From the cell containing the given text, extract its center point as [x, y] coordinate. 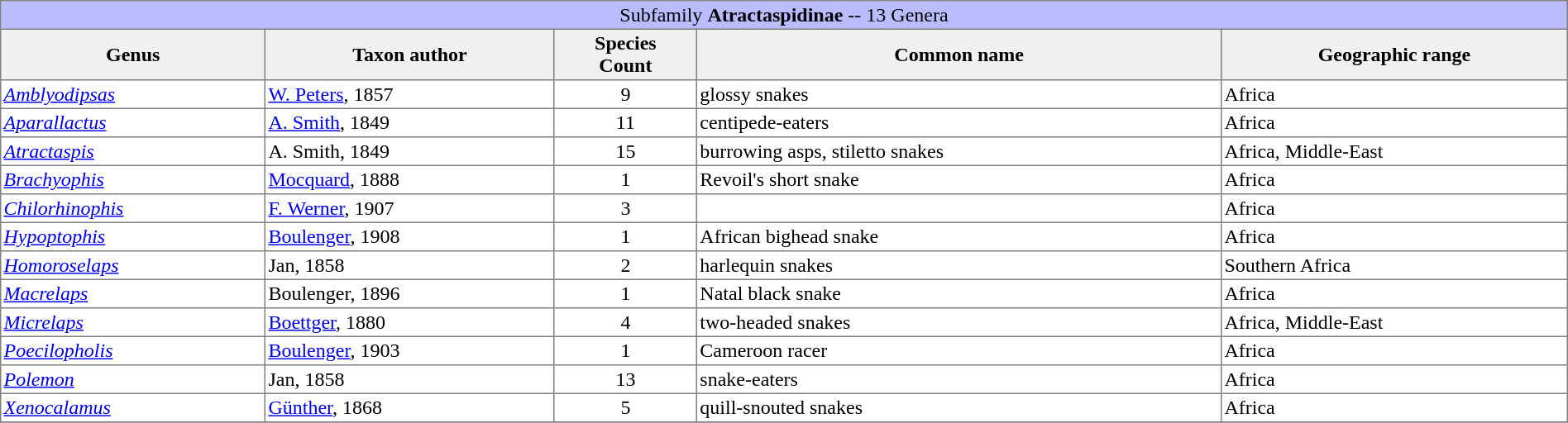
snake-eaters [959, 379]
centipede-eaters [959, 122]
Boulenger, 1908 [410, 236]
Günther, 1868 [410, 407]
Common name [959, 55]
W. Peters, 1857 [410, 94]
Polemon [133, 379]
Revoil's short snake [959, 179]
Macrelaps [133, 293]
11 [625, 122]
African bighead snake [959, 236]
5 [625, 407]
Genus [133, 55]
Homoroselaps [133, 265]
Brachyophis [133, 179]
Hypoptophis [133, 236]
Taxon author [410, 55]
F. Werner, 1907 [410, 208]
4 [625, 322]
Micrelaps [133, 322]
Southern Africa [1394, 265]
Chilorhinophis [133, 208]
13 [625, 379]
Boettger, 1880 [410, 322]
two-headed snakes [959, 322]
quill-snouted snakes [959, 407]
harlequin snakes [959, 265]
Boulenger, 1903 [410, 350]
Geographic range [1394, 55]
Boulenger, 1896 [410, 293]
Atractaspis [133, 151]
Species Count [625, 55]
3 [625, 208]
15 [625, 151]
burrowing asps, stiletto snakes [959, 151]
Mocquard, 1888 [410, 179]
Xenocalamus [133, 407]
Amblyodipsas [133, 94]
9 [625, 94]
Aparallactus [133, 122]
glossy snakes [959, 94]
Subfamily Atractaspidinae -- 13 Genera [784, 15]
2 [625, 265]
Cameroon racer [959, 350]
Poecilopholis [133, 350]
Natal black snake [959, 293]
